Return (X, Y) of the center of cell containing provided text 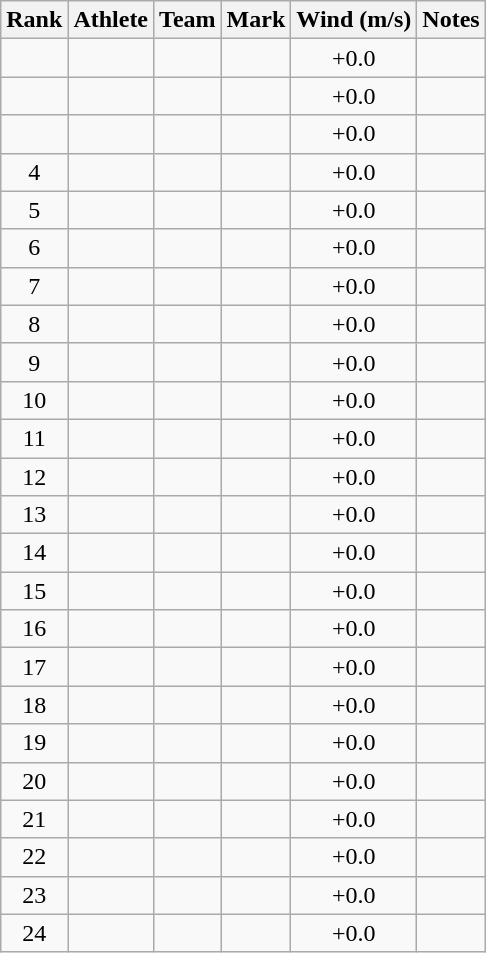
Team (188, 20)
Wind (m/s) (354, 20)
15 (34, 591)
19 (34, 743)
11 (34, 438)
14 (34, 553)
5 (34, 210)
18 (34, 705)
9 (34, 362)
21 (34, 819)
20 (34, 781)
4 (34, 172)
Notes (451, 20)
13 (34, 515)
23 (34, 895)
10 (34, 400)
Mark (256, 20)
7 (34, 286)
12 (34, 477)
6 (34, 248)
Athlete (111, 20)
24 (34, 933)
Rank (34, 20)
17 (34, 667)
8 (34, 324)
16 (34, 629)
22 (34, 857)
